For the text-containing cell, return its midpoint in [x, y] coordinate format. 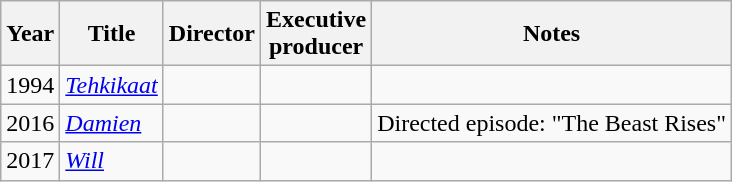
Title [112, 34]
Year [30, 34]
Tehkikaat [112, 85]
2017 [30, 161]
Will [112, 161]
1994 [30, 85]
Notes [552, 34]
Damien [112, 123]
2016 [30, 123]
Directed episode: "The Beast Rises" [552, 123]
Director [212, 34]
Executiveproducer [316, 34]
